Output the [x, y] coordinate of the center of the cell containing the given text.  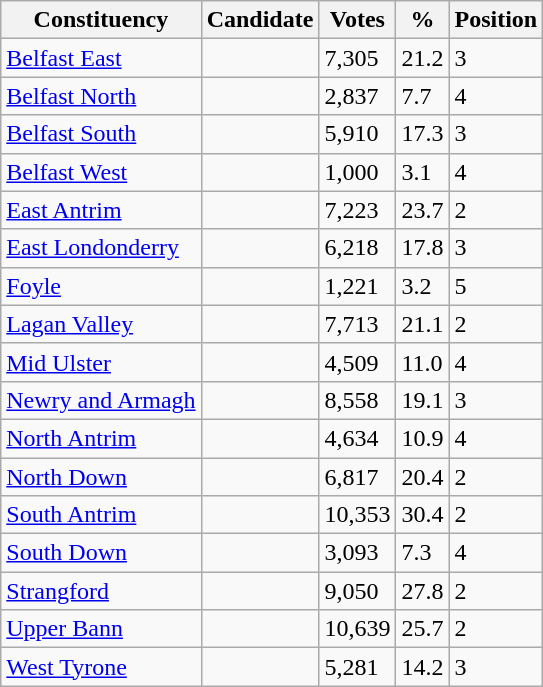
North Antrim [101, 438]
East Antrim [101, 210]
Belfast South [101, 134]
5,910 [358, 134]
South Down [101, 553]
4,634 [358, 438]
10,639 [358, 629]
3.1 [422, 172]
11.0 [422, 362]
8,558 [358, 400]
South Antrim [101, 515]
20.4 [422, 477]
7,223 [358, 210]
Constituency [101, 20]
4,509 [358, 362]
7,713 [358, 324]
6,817 [358, 477]
Strangford [101, 591]
9,050 [358, 591]
Mid Ulster [101, 362]
Foyle [101, 286]
% [422, 20]
North Down [101, 477]
25.7 [422, 629]
3,093 [358, 553]
6,218 [358, 248]
1,000 [358, 172]
21.2 [422, 58]
Votes [358, 20]
17.3 [422, 134]
14.2 [422, 667]
27.8 [422, 591]
3.2 [422, 286]
7.3 [422, 553]
2,837 [358, 96]
Newry and Armagh [101, 400]
23.7 [422, 210]
17.8 [422, 248]
1,221 [358, 286]
Lagan Valley [101, 324]
Position [496, 20]
Upper Bann [101, 629]
7,305 [358, 58]
10,353 [358, 515]
19.1 [422, 400]
Candidate [260, 20]
7.7 [422, 96]
West Tyrone [101, 667]
30.4 [422, 515]
Belfast East [101, 58]
5 [496, 286]
21.1 [422, 324]
East Londonderry [101, 248]
5,281 [358, 667]
Belfast North [101, 96]
Belfast West [101, 172]
10.9 [422, 438]
